For the text-containing cell, return its midpoint in (X, Y) coordinate format. 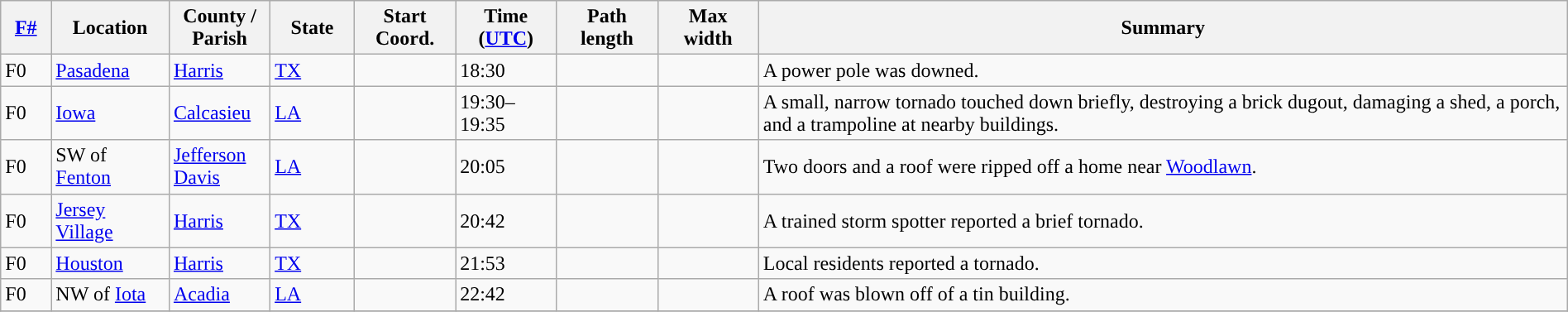
Path length (607, 28)
NW of Iota (111, 295)
Jersey Village (111, 220)
Acadia (219, 295)
Time (UTC) (506, 28)
Start Coord. (404, 28)
A small, narrow tornado touched down briefly, destroying a brick dugout, damaging a shed, a porch, and a trampoline at nearby buildings. (1163, 113)
Location (111, 28)
State (313, 28)
22:42 (506, 295)
Two doors and a roof were ripped off a home near Woodlawn. (1163, 167)
Pasadena (111, 70)
A trained storm spotter reported a brief tornado. (1163, 220)
Max width (708, 28)
Summary (1163, 28)
Calcasieu (219, 113)
A roof was blown off of a tin building. (1163, 295)
20:05 (506, 167)
Iowa (111, 113)
A power pole was downed. (1163, 70)
F# (26, 28)
21:53 (506, 263)
SW of Fenton (111, 167)
Jefferson Davis (219, 167)
19:30–19:35 (506, 113)
Houston (111, 263)
18:30 (506, 70)
20:42 (506, 220)
County / Parish (219, 28)
Local residents reported a tornado. (1163, 263)
